Search for the cell housing the specified text and yield its [x, y] center coordinate. 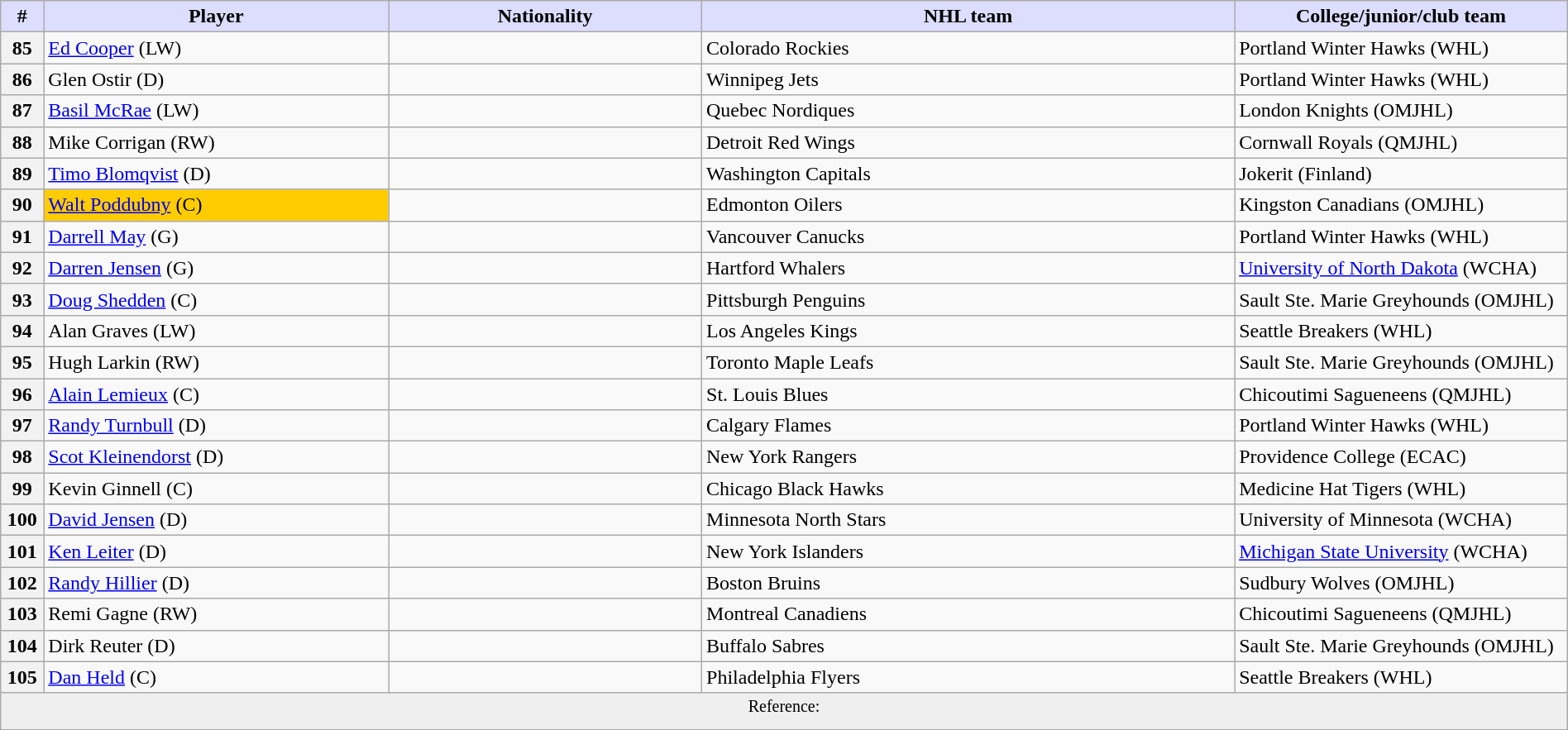
104 [22, 646]
Chicago Black Hawks [968, 489]
New York Islanders [968, 551]
92 [22, 268]
Calgary Flames [968, 426]
Michigan State University (WCHA) [1401, 551]
88 [22, 142]
David Jensen (D) [217, 520]
Winnipeg Jets [968, 79]
85 [22, 48]
Kingston Canadians (OMJHL) [1401, 205]
Darrell May (G) [217, 236]
Randy Hillier (D) [217, 583]
97 [22, 426]
Washington Capitals [968, 174]
Basil McRae (LW) [217, 111]
Colorado Rockies [968, 48]
Doug Shedden (C) [217, 299]
Alain Lemieux (C) [217, 394]
Player [217, 17]
96 [22, 394]
NHL team [968, 17]
105 [22, 677]
St. Louis Blues [968, 394]
Sudbury Wolves (OMJHL) [1401, 583]
London Knights (OMJHL) [1401, 111]
100 [22, 520]
91 [22, 236]
Los Angeles Kings [968, 331]
102 [22, 583]
Darren Jensen (G) [217, 268]
# [22, 17]
University of North Dakota (WCHA) [1401, 268]
New York Rangers [968, 457]
Alan Graves (LW) [217, 331]
Nationality [546, 17]
89 [22, 174]
Toronto Maple Leafs [968, 362]
Minnesota North Stars [968, 520]
87 [22, 111]
Vancouver Canucks [968, 236]
86 [22, 79]
University of Minnesota (WCHA) [1401, 520]
Detroit Red Wings [968, 142]
Remi Gagne (RW) [217, 614]
Hartford Whalers [968, 268]
Ken Leiter (D) [217, 551]
Quebec Nordiques [968, 111]
Philadelphia Flyers [968, 677]
98 [22, 457]
Providence College (ECAC) [1401, 457]
101 [22, 551]
Ed Cooper (LW) [217, 48]
Jokerit (Finland) [1401, 174]
Montreal Canadiens [968, 614]
103 [22, 614]
Pittsburgh Penguins [968, 299]
Cornwall Royals (QMJHL) [1401, 142]
Medicine Hat Tigers (WHL) [1401, 489]
95 [22, 362]
Reference: [784, 711]
Randy Turnbull (D) [217, 426]
Scot Kleinendorst (D) [217, 457]
Dan Held (C) [217, 677]
Mike Corrigan (RW) [217, 142]
Boston Bruins [968, 583]
Dirk Reuter (D) [217, 646]
99 [22, 489]
94 [22, 331]
Timo Blomqvist (D) [217, 174]
93 [22, 299]
Hugh Larkin (RW) [217, 362]
Buffalo Sabres [968, 646]
Walt Poddubny (C) [217, 205]
Edmonton Oilers [968, 205]
90 [22, 205]
Kevin Ginnell (C) [217, 489]
Glen Ostir (D) [217, 79]
College/junior/club team [1401, 17]
